Identify which cell holds the provided text, then report its (x, y) central coordinate. 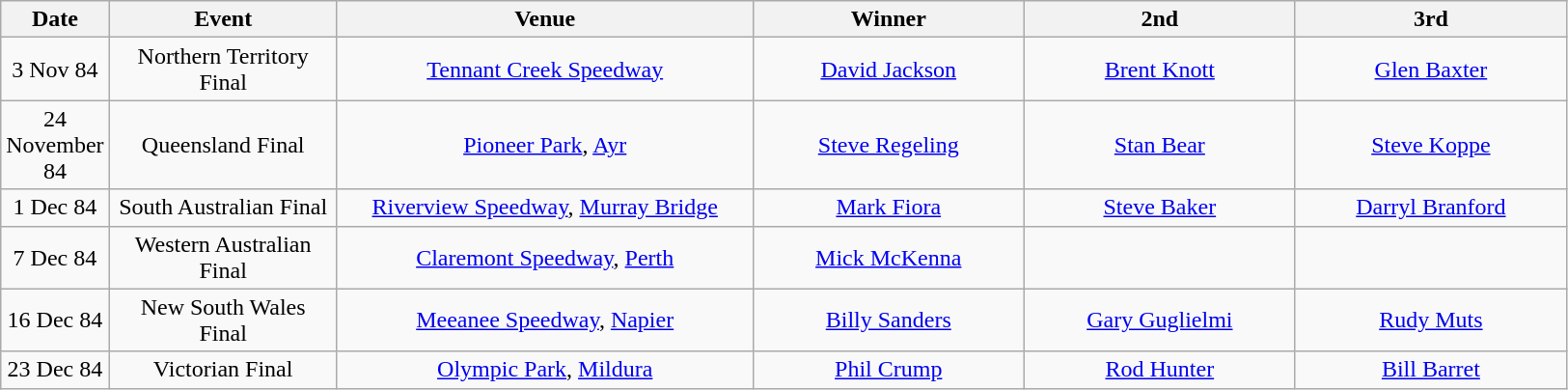
Billy Sanders (888, 320)
3rd (1430, 19)
2nd (1160, 19)
Steve Koppe (1430, 145)
Gary Guglielmi (1160, 320)
24 November 84 (55, 145)
Meeanee Speedway, Napier (544, 320)
3 Nov 84 (55, 70)
Rudy Muts (1430, 320)
Claremont Speedway, Perth (544, 257)
16 Dec 84 (55, 320)
Brent Knott (1160, 70)
Olympic Park, Mildura (544, 370)
Northern Territory Final (223, 70)
Glen Baxter (1430, 70)
New South Wales Final (223, 320)
Date (55, 19)
Steve Regeling (888, 145)
Bill Barret (1430, 370)
7 Dec 84 (55, 257)
Darryl Branford (1430, 208)
Queensland Final (223, 145)
Tennant Creek Speedway (544, 70)
1 Dec 84 (55, 208)
Mick McKenna (888, 257)
Pioneer Park, Ayr (544, 145)
Venue (544, 19)
Phil Crump (888, 370)
South Australian Final (223, 208)
Victorian Final (223, 370)
Winner (888, 19)
23 Dec 84 (55, 370)
Event (223, 19)
Riverview Speedway, Murray Bridge (544, 208)
David Jackson (888, 70)
Rod Hunter (1160, 370)
Stan Bear (1160, 145)
Mark Fiora (888, 208)
Steve Baker (1160, 208)
Western Australian Final (223, 257)
